Determine the (X, Y) coordinate at the center of the cell enclosing the given text.  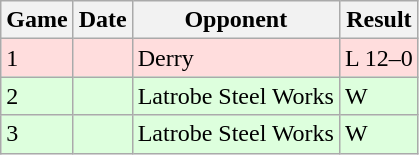
3 (37, 134)
Result (378, 20)
1 (37, 58)
Game (37, 20)
L 12–0 (378, 58)
Date (102, 20)
Derry (236, 58)
Opponent (236, 20)
2 (37, 96)
